For the text-containing cell, return its midpoint in [x, y] coordinate format. 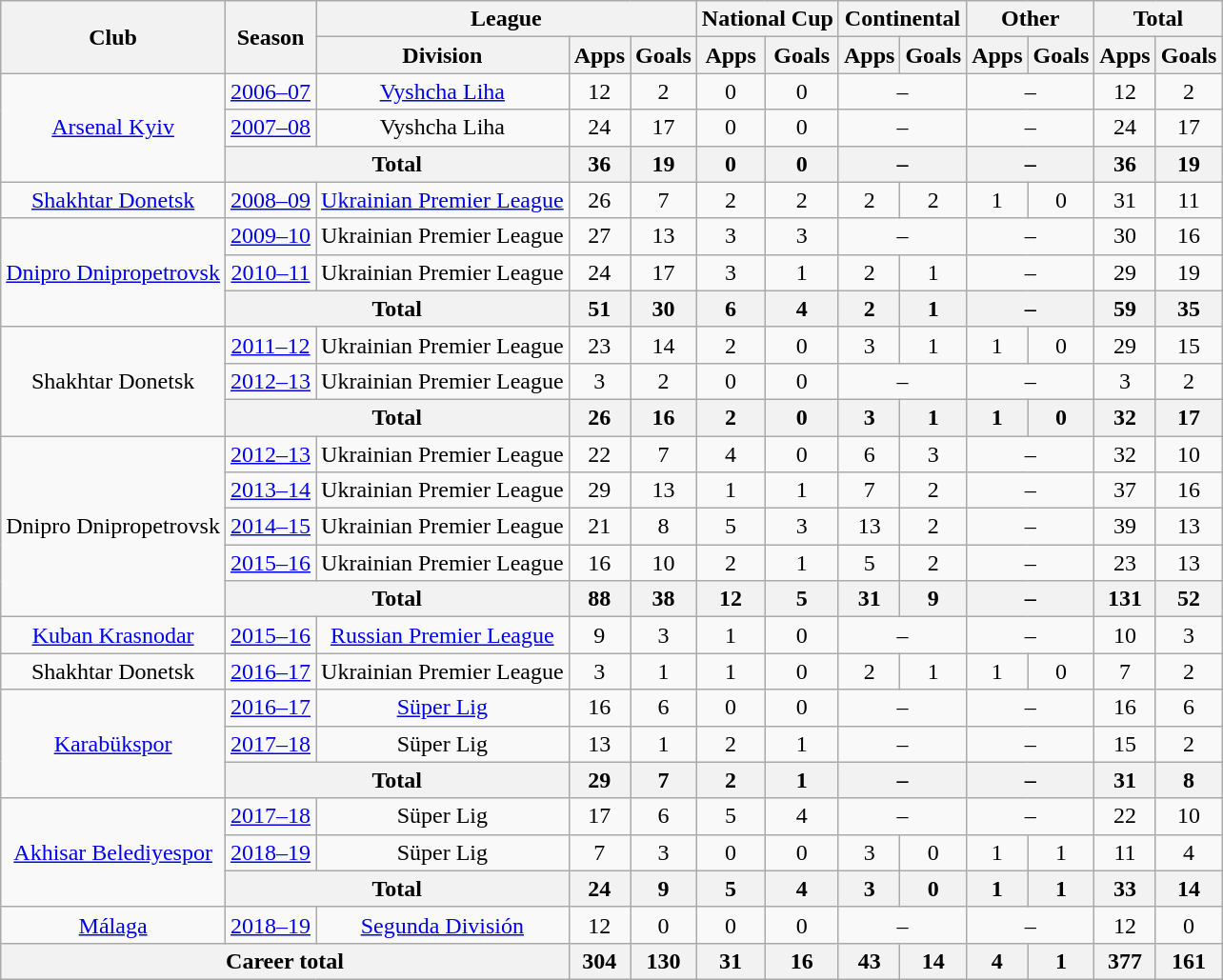
Division [443, 55]
52 [1189, 599]
27 [599, 236]
2013–14 [271, 490]
33 [1125, 889]
Other [1031, 19]
43 [869, 961]
Russian Premier League [443, 635]
304 [599, 961]
131 [1125, 599]
39 [1125, 527]
League [507, 19]
Continental [902, 19]
Kuban Krasnodar [113, 635]
Akhisar Belediyespor [113, 852]
Season [271, 37]
Club [113, 37]
2006–07 [271, 91]
2014–15 [271, 527]
Segunda División [443, 925]
Career total [285, 961]
161 [1189, 961]
2007–08 [271, 128]
130 [664, 961]
2010–11 [271, 272]
2008–09 [271, 200]
21 [599, 527]
2009–10 [271, 236]
37 [1125, 490]
88 [599, 599]
59 [1125, 309]
38 [664, 599]
377 [1125, 961]
National Cup [768, 19]
Karabükspor [113, 744]
2011–12 [271, 345]
35 [1189, 309]
Málaga [113, 925]
51 [599, 309]
Arsenal Kyiv [113, 128]
